Locate the cell with the specified text and output its (x, y) center coordinate. 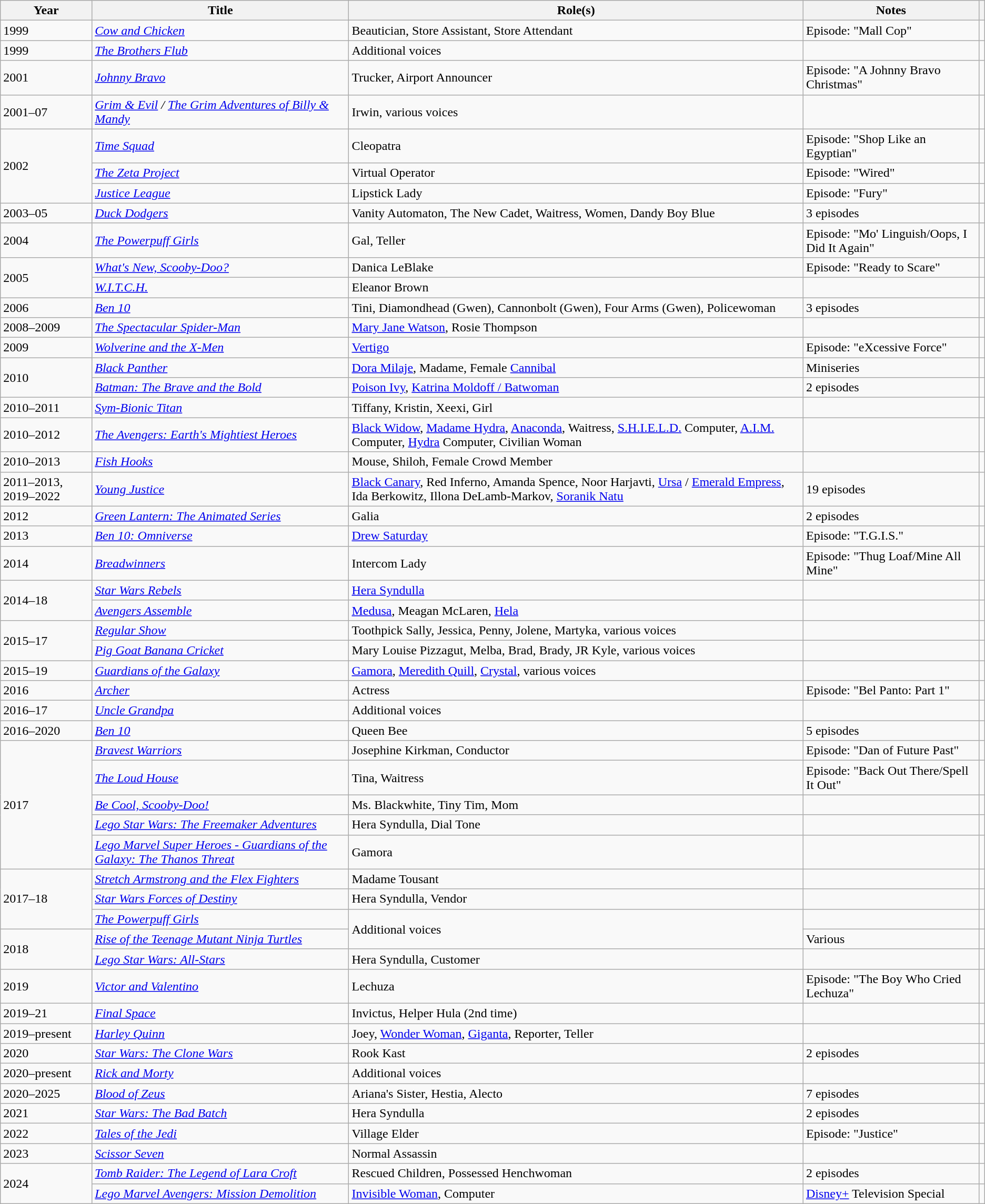
Episode: "Wired" (891, 173)
Black Panther (220, 368)
5 episodes (891, 731)
2015–17 (46, 640)
2020–2025 (46, 1094)
Madame Tousant (576, 879)
2004 (46, 240)
The Brothers Flub (220, 50)
Medusa, Meagan McLaren, Hela (576, 610)
Miniseries (891, 368)
W.I.T.C.H. (220, 287)
Actress (576, 691)
Final Space (220, 1013)
2010–2012 (46, 434)
Duck Dodgers (220, 213)
Various (891, 939)
2020–present (46, 1074)
2008–2009 (46, 328)
2019–present (46, 1034)
Gamora (576, 852)
Fish Hooks (220, 462)
What's New, Scooby-Doo? (220, 267)
Blood of Zeus (220, 1094)
Disney+ Television Special (891, 1193)
Poison Ivy, Katrina Moldoff / Batwoman (576, 388)
2006 (46, 308)
2019–21 (46, 1013)
Trucker, Airport Announcer (576, 78)
Rook Kast (576, 1054)
2001 (46, 78)
Invictus, Helper Hula (2nd time) (576, 1013)
Cow and Chicken (220, 31)
2014 (46, 563)
2019 (46, 986)
Bravest Warriors (220, 751)
Cleopatra (576, 146)
Tini, Diamondhead (Gwen), Cannonbolt (Gwen), Four Arms (Gwen), Policewoman (576, 308)
Johnny Bravo (220, 78)
Vertigo (576, 348)
2011–2013, 2019–2022 (46, 489)
2022 (46, 1134)
2015–19 (46, 671)
Episode: "eXcessive Force" (891, 348)
Ben 10: Omniverse (220, 536)
Mary Jane Watson, Rosie Thompson (576, 328)
Green Lantern: The Animated Series (220, 516)
2010–2011 (46, 408)
Tiffany, Kristin, Xeexi, Girl (576, 408)
Star Wars: The Clone Wars (220, 1054)
Harley Quinn (220, 1034)
The Avengers: Earth's Mightiest Heroes (220, 434)
The Zeta Project (220, 173)
2002 (46, 166)
Star Wars Rebels (220, 590)
2017–18 (46, 899)
Intercom Lady (576, 563)
Tina, Waitress (576, 777)
Lego Marvel Super Heroes - Guardians of the Galaxy: The Thanos Threat (220, 852)
Breadwinners (220, 563)
Episode: "Fury" (891, 193)
Hera Syndulla, Dial Tone (576, 825)
Ms. Blackwhite, Tiny Tim, Mom (576, 805)
Episode: "Bel Panto: Part 1" (891, 691)
Queen Bee (576, 731)
Stretch Armstrong and the Flex Fighters (220, 879)
2021 (46, 1114)
2013 (46, 536)
Hera Syndulla, Vendor (576, 899)
Village Elder (576, 1134)
Dora Milaje, Madame, Female Cannibal (576, 368)
Irwin, various voices (576, 112)
Josephine Kirkman, Conductor (576, 751)
Role(s) (576, 11)
Tomb Raider: The Legend of Lara Croft (220, 1173)
2024 (46, 1183)
Lego Star Wars: The Freemaker Adventures (220, 825)
Time Squad (220, 146)
Avengers Assemble (220, 610)
Tales of the Jedi (220, 1134)
2005 (46, 277)
Joey, Wonder Woman, Giganta, Reporter, Teller (576, 1034)
Black Canary, Red Inferno, Amanda Spence, Noor Harjavti, Ursa / Emerald Empress, Ida Berkowitz, Illona DeLamb-Markov, Soranik Natu (576, 489)
Uncle Grandpa (220, 711)
2014–18 (46, 600)
Virtual Operator (576, 173)
Rick and Morty (220, 1074)
Victor and Valentino (220, 986)
Episode: "Shop Like an Egyptian" (891, 146)
Justice League (220, 193)
Regular Show (220, 630)
The Loud House (220, 777)
Episode: "A Johnny Bravo Christmas" (891, 78)
Rescued Children, Possessed Henchwoman (576, 1173)
Episode: "Justice" (891, 1134)
Lego Star Wars: All-Stars (220, 959)
2016–17 (46, 711)
2010–2013 (46, 462)
Year (46, 11)
Drew Saturday (576, 536)
2023 (46, 1154)
Lechuza (576, 986)
Notes (891, 11)
Episode: "Dan of Future Past" (891, 751)
Young Justice (220, 489)
Danica LeBlake (576, 267)
Batman: The Brave and the Bold (220, 388)
Star Wars Forces of Destiny (220, 899)
2018 (46, 949)
Pig Goat Banana Cricket (220, 650)
Sym-Bionic Titan (220, 408)
2001–07 (46, 112)
Guardians of the Galaxy (220, 671)
Episode: "Mall Cop" (891, 31)
Normal Assassin (576, 1154)
2012 (46, 516)
Episode: "T.G.I.S." (891, 536)
Star Wars: The Bad Batch (220, 1114)
Rise of the Teenage Mutant Ninja Turtles (220, 939)
Title (220, 11)
Eleanor Brown (576, 287)
Toothpick Sally, Jessica, Penny, Jolene, Martyka, various voices (576, 630)
Galia (576, 516)
2016–2020 (46, 731)
2009 (46, 348)
Ariana's Sister, Hestia, Alecto (576, 1094)
Gamora, Meredith Quill, Crystal, various voices (576, 671)
Be Cool, Scooby-Doo! (220, 805)
7 episodes (891, 1094)
Scissor Seven (220, 1154)
Episode: "The Boy Who Cried Lechuza" (891, 986)
Hera Syndulla, Customer (576, 959)
Grim & Evil / The Grim Adventures of Billy & Mandy (220, 112)
Beautician, Store Assistant, Store Attendant (576, 31)
Episode: "Mo' Linguish/Oops, I Did It Again" (891, 240)
The Spectacular Spider-Man (220, 328)
Wolverine and the X-Men (220, 348)
Episode: "Thug Loaf/Mine All Mine" (891, 563)
Mary Louise Pizzagut, Melba, Brad, Brady, JR Kyle, various voices (576, 650)
2010 (46, 378)
Black Widow, Madame Hydra, Anaconda, Waitress, S.H.I.E.L.D. Computer, A.I.M. Computer, Hydra Computer, Civilian Woman (576, 434)
Gal, Teller (576, 240)
2003–05 (46, 213)
2016 (46, 691)
Lego Marvel Avengers: Mission Demolition (220, 1193)
Episode: "Back Out There/Spell It Out" (891, 777)
2020 (46, 1054)
Vanity Automaton, The New Cadet, Waitress, Women, Dandy Boy Blue (576, 213)
Archer (220, 691)
19 episodes (891, 489)
2017 (46, 805)
Lipstick Lady (576, 193)
Episode: "Ready to Scare" (891, 267)
Mouse, Shiloh, Female Crowd Member (576, 462)
Invisible Woman, Computer (576, 1193)
